Pinpoint the cell where the given text exists, returning its [X, Y] midpoint coordinate. 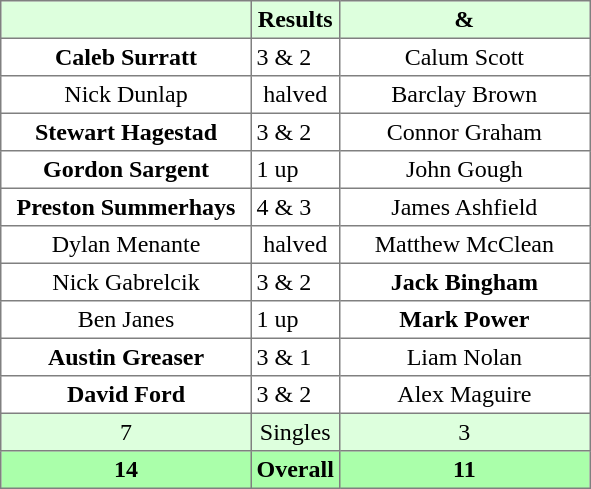
Singles [295, 432]
7 [126, 432]
11 [464, 470]
Nick Gabrelcik [126, 282]
3 & 1 [295, 357]
Mark Power [464, 320]
& [464, 20]
Austin Greaser [126, 357]
Ben Janes [126, 320]
Nick Dunlap [126, 95]
3 [464, 432]
4 & 3 [295, 207]
Caleb Surratt [126, 57]
Dylan Menante [126, 245]
Preston Summerhays [126, 207]
Barclay Brown [464, 95]
Alex Maguire [464, 395]
James Ashfield [464, 207]
Liam Nolan [464, 357]
Matthew McClean [464, 245]
14 [126, 470]
Results [295, 20]
Stewart Hagestad [126, 132]
Gordon Sargent [126, 170]
Jack Bingham [464, 282]
David Ford [126, 395]
Overall [295, 470]
John Gough [464, 170]
Connor Graham [464, 132]
Calum Scott [464, 57]
